Output the (X, Y) coordinate of the center of the cell containing the given text.  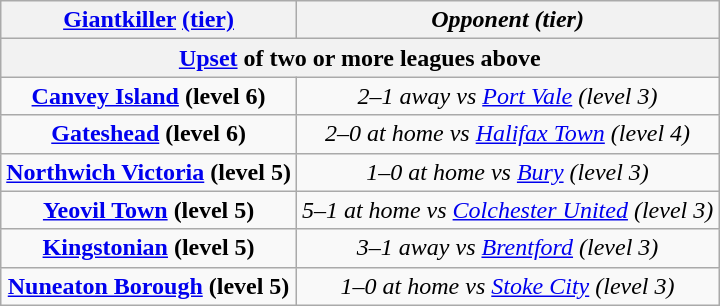
Opponent (tier) (507, 20)
Upset of two or more leagues above (360, 58)
Nuneaton Borough (level 5) (149, 286)
1–0 at home vs Bury (level 3) (507, 172)
2–1 away vs Port Vale (level 3) (507, 96)
5–1 at home vs Colchester United (level 3) (507, 210)
Gateshead (level 6) (149, 134)
3–1 away vs Brentford (level 3) (507, 248)
Canvey Island (level 6) (149, 96)
Yeovil Town (level 5) (149, 210)
1–0 at home vs Stoke City (level 3) (507, 286)
Kingstonian (level 5) (149, 248)
Northwich Victoria (level 5) (149, 172)
2–0 at home vs Halifax Town (level 4) (507, 134)
Giantkiller (tier) (149, 20)
